Search for the cell housing the specified text and yield its [X, Y] center coordinate. 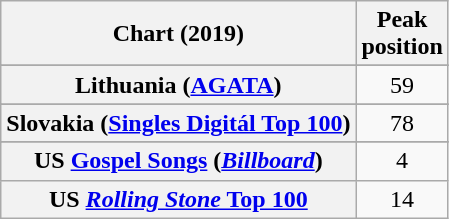
14 [402, 199]
78 [402, 123]
US Rolling Stone Top 100 [178, 199]
Peakposition [402, 34]
US Gospel Songs (Billboard) [178, 161]
4 [402, 161]
Lithuania (AGATA) [178, 85]
Chart (2019) [178, 34]
Slovakia (Singles Digitál Top 100) [178, 123]
59 [402, 85]
